From the cell containing the given text, extract its center point as [X, Y] coordinate. 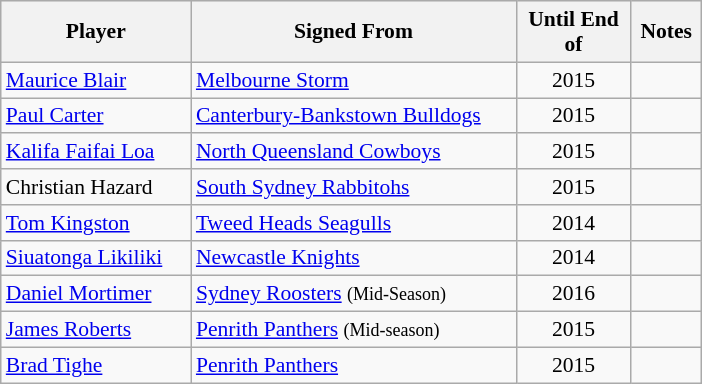
Kalifa Faifai Loa [96, 152]
James Roberts [96, 330]
Maurice Blair [96, 80]
Until End of [574, 32]
North Queensland Cowboys [354, 152]
Tom Kingston [96, 223]
2016 [574, 294]
Tweed Heads Seagulls [354, 223]
Canterbury-Bankstown Bulldogs [354, 116]
Christian Hazard [96, 187]
Paul Carter [96, 116]
Penrith Panthers [354, 365]
Notes [666, 32]
Sydney Roosters (Mid-Season) [354, 294]
Daniel Mortimer [96, 294]
Siuatonga Likiliki [96, 258]
Brad Tighe [96, 365]
Signed From [354, 32]
Penrith Panthers (Mid-season) [354, 330]
South Sydney Rabbitohs [354, 187]
Player [96, 32]
Melbourne Storm [354, 80]
Newcastle Knights [354, 258]
